Pinpoint the cell where the given text exists, returning its [X, Y] midpoint coordinate. 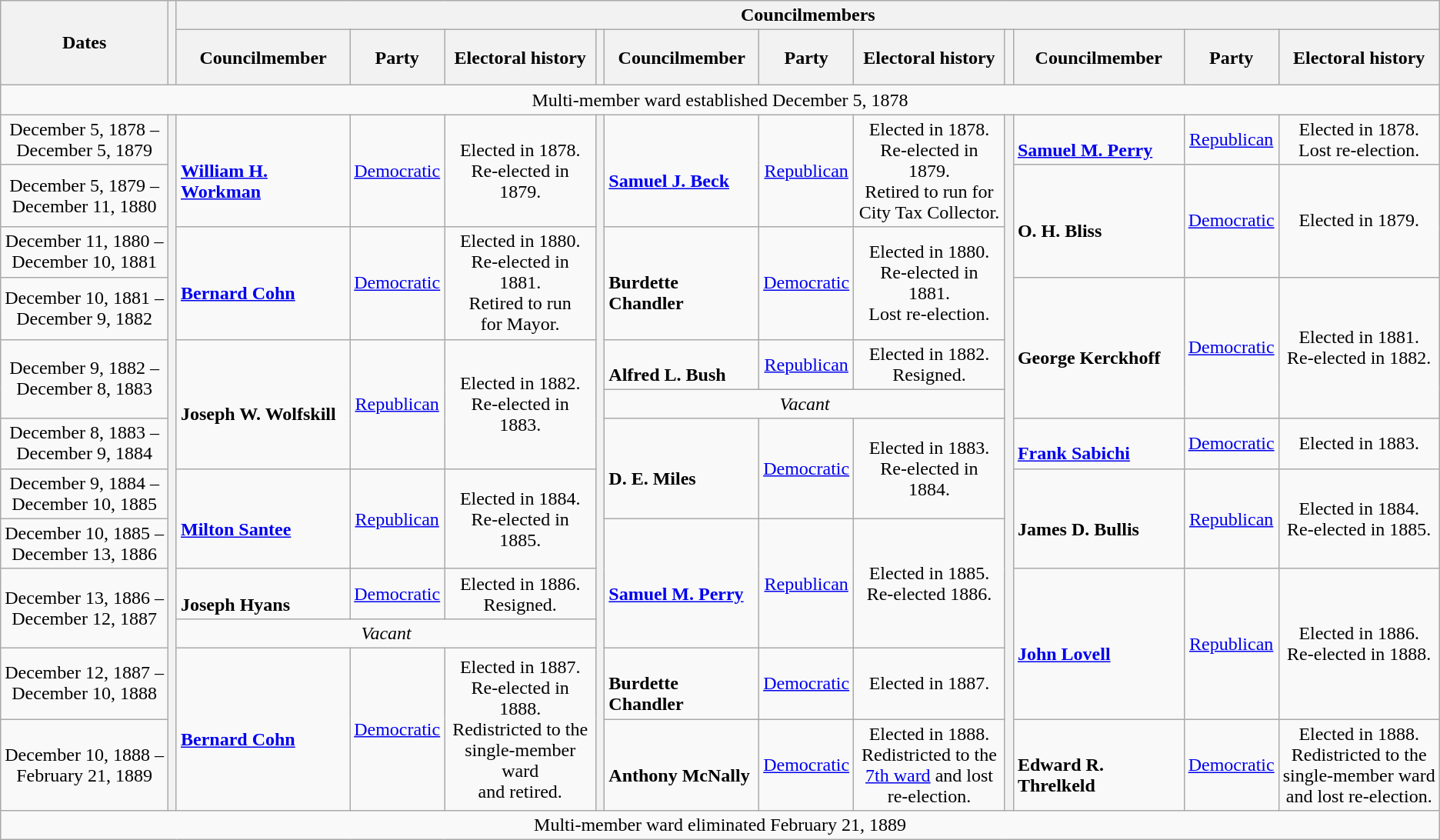
December 13, 1886 – December 12, 1887 [85, 608]
Joseph Hyans [263, 594]
Elected in 1882. Resigned. [929, 365]
William H. Workman [263, 171]
Dates [85, 43]
Elected in 1885. Re-elected 1886. [929, 583]
Elected in 1886. Resigned. [520, 594]
December 12, 1887 – December 10, 1888 [85, 683]
Alfred L. Bush [682, 365]
Elected in 1879. [1358, 221]
December 5, 1879 – December 11, 1880 [85, 195]
O. H. Bliss [1098, 221]
December 10, 1881 – December 9, 1882 [85, 308]
Elected in 1878. Lost re-election. [1358, 140]
John Lovell [1098, 643]
Elected in 1878. Re-elected in 1879. Retired to run for City Tax Collector. [929, 171]
Elected in 1887. Re-elected in 1888. Redistricted to the single-member ward and retired. [520, 729]
Elected in 1883. [1358, 443]
Elected in 1881. Re-elected in 1882. [1358, 348]
December 9, 1884 – December 10, 1885 [85, 494]
Joseph W. Wolfskill [263, 404]
December 10, 1885 – December 13, 1886 [85, 543]
Elected in 1882. Re-elected in 1883. [520, 404]
James D. Bullis [1098, 518]
Elected in 1878. Re-elected in 1879. [520, 171]
Edward R. Threlkeld [1098, 765]
Milton Santee [263, 518]
D. E. Miles [682, 468]
Elected in 1888. Redistricted to the 7th ward and lost re-election. [929, 765]
Elected in 1880. Re-elected in 1881. Retired to run for Mayor. [520, 283]
Elected in 1886. Re-elected in 1888. [1358, 643]
Anthony McNally [682, 765]
December 9, 1882 – December 8, 1883 [85, 378]
Councilmembers [808, 15]
Elected in 1883. Re-elected in 1884. [929, 468]
Multi-member ward established December 5, 1878 [720, 100]
Multi-member ward eliminated February 21, 1889 [720, 825]
December 11, 1880 – December 10, 1881 [85, 252]
George Kerckhoff [1098, 348]
Elected in 1880. Re-elected in 1881. Lost re-election. [929, 283]
Elected in 1887. [929, 683]
Samuel J. Beck [682, 171]
Frank Sabichi [1098, 443]
Elected in 1888. Redistricted to the single-member ward and lost re-election. [1358, 765]
December 5, 1878 – December 5, 1879 [85, 140]
December 10, 1888 – February 21, 1889 [85, 765]
December 8, 1883 – December 9, 1884 [85, 443]
